Determine the (X, Y) coordinate at the center of the cell enclosing the given text.  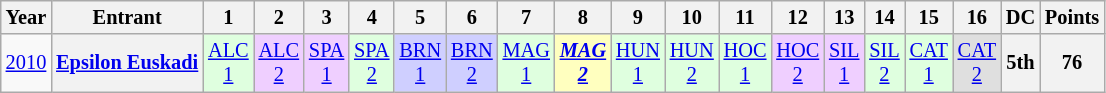
Year (26, 17)
10 (692, 17)
HUN1 (638, 63)
5th (1020, 63)
SPA2 (372, 63)
16 (977, 17)
MAG2 (583, 63)
1 (228, 17)
8 (583, 17)
5 (420, 17)
ALC2 (279, 63)
4 (372, 17)
76 (1072, 63)
Points (1072, 17)
Epsilon Euskadi (127, 63)
SIL1 (844, 63)
15 (929, 17)
12 (798, 17)
DC (1020, 17)
ALC1 (228, 63)
SPA1 (326, 63)
2010 (26, 63)
BRN2 (472, 63)
CAT1 (929, 63)
CAT2 (977, 63)
7 (526, 17)
9 (638, 17)
11 (746, 17)
14 (884, 17)
Entrant (127, 17)
3 (326, 17)
SIL2 (884, 63)
6 (472, 17)
BRN1 (420, 63)
HOC2 (798, 63)
2 (279, 17)
HOC1 (746, 63)
13 (844, 17)
HUN2 (692, 63)
MAG1 (526, 63)
